Find where the given text appears and provide that cell's center as [x, y] coordinate. 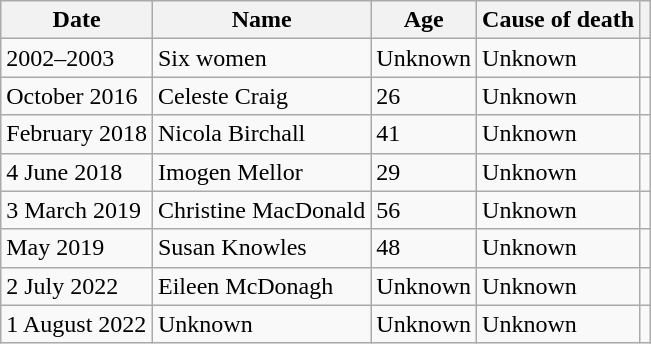
May 2019 [77, 248]
29 [424, 172]
Celeste Craig [261, 96]
2 July 2022 [77, 286]
3 March 2019 [77, 210]
4 June 2018 [77, 172]
October 2016 [77, 96]
Eileen McDonagh [261, 286]
Christine MacDonald [261, 210]
Imogen Mellor [261, 172]
Name [261, 20]
Susan Knowles [261, 248]
Cause of death [558, 20]
February 2018 [77, 134]
Date [77, 20]
2002–2003 [77, 58]
Six women [261, 58]
1 August 2022 [77, 324]
Age [424, 20]
26 [424, 96]
41 [424, 134]
56 [424, 210]
48 [424, 248]
Nicola Birchall [261, 134]
